From the cell containing the given text, extract its center point as (X, Y) coordinate. 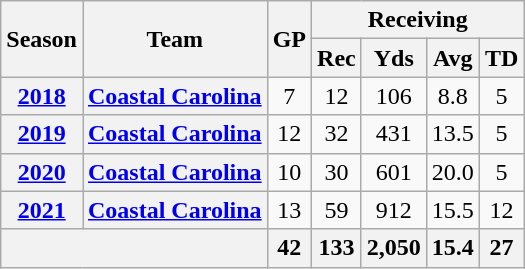
20.0 (452, 172)
Rec (337, 58)
Receiving (418, 20)
15.5 (452, 210)
GP (289, 39)
2020 (42, 172)
Season (42, 39)
601 (394, 172)
42 (289, 248)
106 (394, 96)
13 (289, 210)
15.4 (452, 248)
30 (337, 172)
TD (501, 58)
32 (337, 134)
13.5 (452, 134)
912 (394, 210)
59 (337, 210)
2018 (42, 96)
7 (289, 96)
133 (337, 248)
2,050 (394, 248)
2021 (42, 210)
Avg (452, 58)
8.8 (452, 96)
Team (174, 39)
27 (501, 248)
Yds (394, 58)
2019 (42, 134)
10 (289, 172)
431 (394, 134)
